Scan for the cell matching the given text and deliver its [X, Y] coordinate at center. 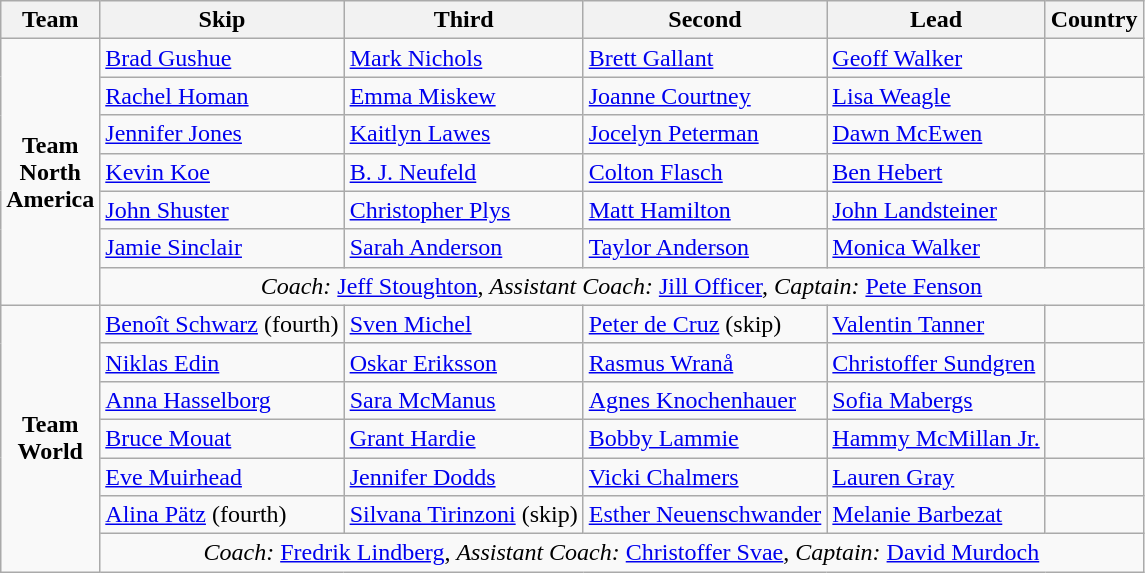
Melanie Barbezat [936, 515]
Valentin Tanner [936, 324]
Second [705, 20]
Jennifer Jones [222, 134]
Taylor Anderson [705, 248]
Vicki Chalmers [705, 477]
Ben Hebert [936, 172]
Sarah Anderson [464, 248]
Christopher Plys [464, 210]
Bobby Lammie [705, 438]
Country [1094, 20]
Skip [222, 20]
Joanne Courtney [705, 96]
Coach: Fredrik Lindberg, Assistant Coach: Christoffer Svae, Captain: David Murdoch [622, 553]
Hammy McMillan Jr. [936, 438]
Benoît Schwarz (fourth) [222, 324]
Silvana Tirinzoni (skip) [464, 515]
Rasmus Wranå [705, 362]
Alina Pätz (fourth) [222, 515]
Rachel Homan [222, 96]
Jocelyn Peterman [705, 134]
Team [50, 20]
Sven Michel [464, 324]
Jennifer Dodds [464, 477]
TeamNorthAmerica [50, 172]
Brett Gallant [705, 58]
Brad Gushue [222, 58]
Emma Miskew [464, 96]
Eve Muirhead [222, 477]
John Landsteiner [936, 210]
Jamie Sinclair [222, 248]
TeamWorld [50, 438]
John Shuster [222, 210]
Niklas Edin [222, 362]
Sofia Mabergs [936, 400]
Peter de Cruz (skip) [705, 324]
Oskar Eriksson [464, 362]
Christoffer Sundgren [936, 362]
Esther Neuenschwander [705, 515]
Bruce Mouat [222, 438]
Colton Flasch [705, 172]
Anna Hasselborg [222, 400]
Monica Walker [936, 248]
Lauren Gray [936, 477]
Sara McManus [464, 400]
Dawn McEwen [936, 134]
Lead [936, 20]
Grant Hardie [464, 438]
B. J. Neufeld [464, 172]
Matt Hamilton [705, 210]
Third [464, 20]
Coach: Jeff Stoughton, Assistant Coach: Jill Officer, Captain: Pete Fenson [622, 286]
Geoff Walker [936, 58]
Mark Nichols [464, 58]
Lisa Weagle [936, 96]
Agnes Knochenhauer [705, 400]
Kevin Koe [222, 172]
Kaitlyn Lawes [464, 134]
